Detect which cell encompasses the target text, then output its [x, y] center coordinate. 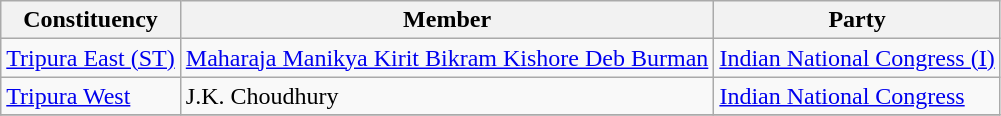
Constituency [91, 20]
Party [857, 20]
Member [447, 20]
Maharaja Manikya Kirit Bikram Kishore Deb Burman [447, 58]
Tripura West [91, 96]
J.K. Choudhury [447, 96]
Tripura East (ST) [91, 58]
Indian National Congress (I) [857, 58]
Indian National Congress [857, 96]
